Return the [X, Y] coordinate for the center point of the cell that contains the specified text.  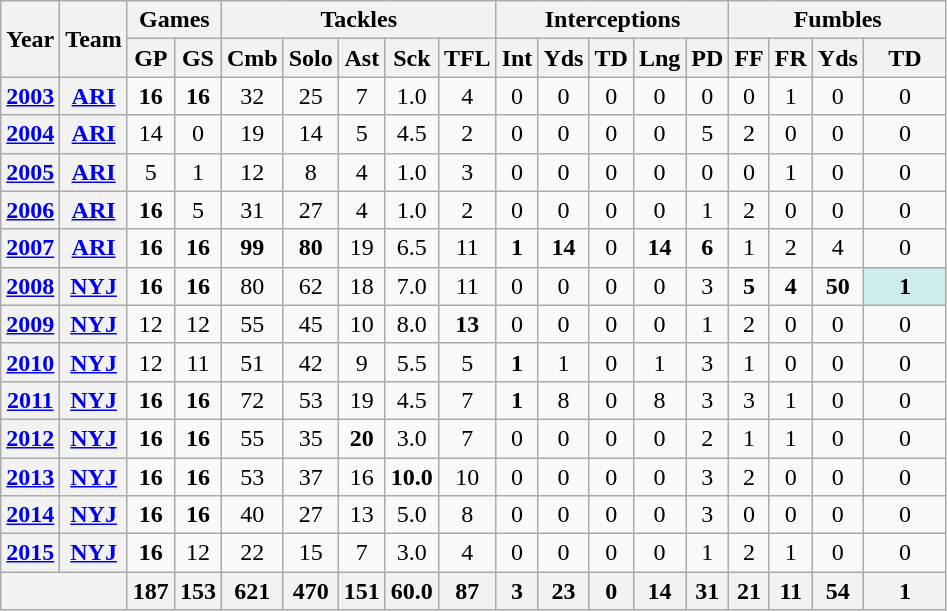
2010 [30, 362]
Team [94, 39]
470 [310, 591]
5.0 [412, 515]
51 [252, 362]
2005 [30, 172]
2007 [30, 248]
Tackles [358, 20]
37 [310, 477]
45 [310, 324]
25 [310, 96]
2008 [30, 286]
15 [310, 553]
32 [252, 96]
7.0 [412, 286]
6.5 [412, 248]
87 [467, 591]
40 [252, 515]
FF [749, 58]
GP [150, 58]
21 [749, 591]
60.0 [412, 591]
Ast [362, 58]
Int [517, 58]
FR [790, 58]
2004 [30, 134]
Fumbles [838, 20]
153 [198, 591]
621 [252, 591]
72 [252, 400]
62 [310, 286]
TFL [467, 58]
2011 [30, 400]
Lng [659, 58]
Interceptions [612, 20]
2012 [30, 438]
PD [708, 58]
9 [362, 362]
18 [362, 286]
2006 [30, 210]
2013 [30, 477]
42 [310, 362]
Year [30, 39]
2014 [30, 515]
2003 [30, 96]
Cmb [252, 58]
20 [362, 438]
2009 [30, 324]
22 [252, 553]
187 [150, 591]
35 [310, 438]
23 [564, 591]
Games [174, 20]
Solo [310, 58]
54 [838, 591]
6 [708, 248]
Sck [412, 58]
151 [362, 591]
99 [252, 248]
10.0 [412, 477]
8.0 [412, 324]
GS [198, 58]
50 [838, 286]
5.5 [412, 362]
2015 [30, 553]
